Identify which cell holds the provided text, then report its (x, y) central coordinate. 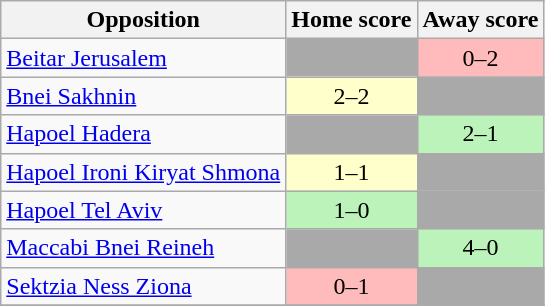
Sektzia Ness Ziona (144, 286)
Maccabi Bnei Reineh (144, 248)
Opposition (144, 20)
4–0 (480, 248)
1–1 (352, 172)
Beitar Jerusalem (144, 58)
2–2 (352, 96)
Hapoel Ironi Kiryat Shmona (144, 172)
Away score (480, 20)
1–0 (352, 210)
Home score (352, 20)
2–1 (480, 134)
Hapoel Tel Aviv (144, 210)
0–1 (352, 286)
Bnei Sakhnin (144, 96)
0–2 (480, 58)
Hapoel Hadera (144, 134)
